Locate the cell with the specified text and output its [X, Y] center coordinate. 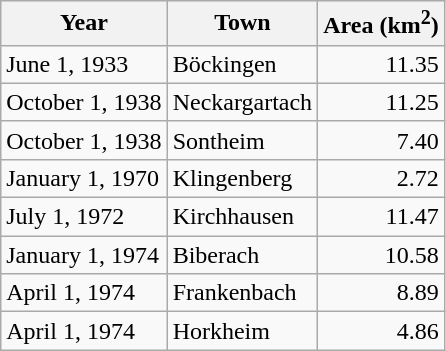
Area (km2) [382, 24]
Sontheim [242, 140]
Böckingen [242, 64]
Kirchhausen [242, 217]
Neckargartach [242, 102]
10.58 [382, 255]
June 1, 1933 [84, 64]
January 1, 1974 [84, 255]
Frankenbach [242, 293]
July 1, 1972 [84, 217]
11.35 [382, 64]
Klingenberg [242, 178]
4.86 [382, 331]
2.72 [382, 178]
8.89 [382, 293]
11.47 [382, 217]
Biberach [242, 255]
11.25 [382, 102]
Year [84, 24]
January 1, 1970 [84, 178]
7.40 [382, 140]
Horkheim [242, 331]
Town [242, 24]
